Output the [X, Y] coordinate of the center of the cell containing the given text.  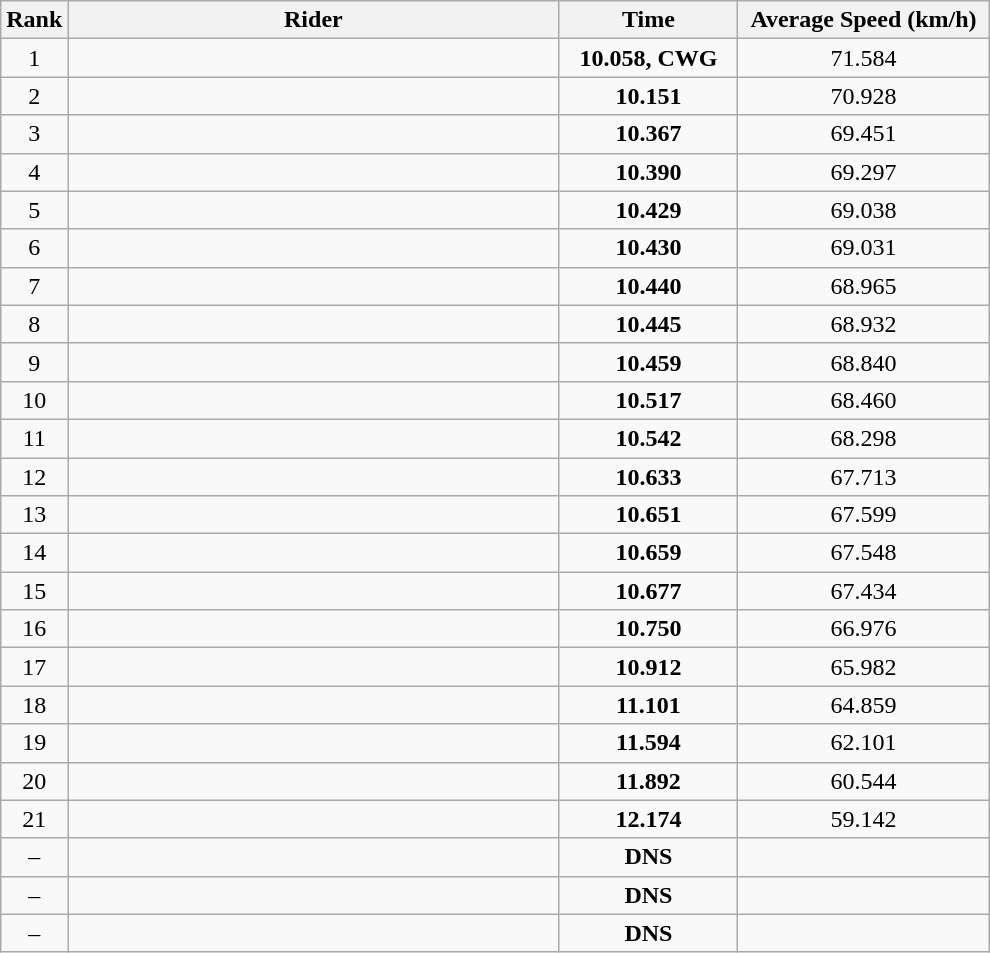
11.892 [648, 781]
1 [34, 58]
Time [648, 20]
70.928 [864, 96]
10.440 [648, 286]
69.038 [864, 210]
68.460 [864, 400]
10.517 [648, 400]
69.451 [864, 134]
62.101 [864, 743]
Rank [34, 20]
12.174 [648, 819]
12 [34, 477]
11 [34, 438]
10 [34, 400]
7 [34, 286]
67.548 [864, 553]
2 [34, 96]
11.101 [648, 705]
66.976 [864, 629]
8 [34, 324]
20 [34, 781]
67.713 [864, 477]
14 [34, 553]
6 [34, 248]
Average Speed (km/h) [864, 20]
Rider [314, 20]
10.445 [648, 324]
15 [34, 591]
68.840 [864, 362]
4 [34, 172]
21 [34, 819]
9 [34, 362]
71.584 [864, 58]
5 [34, 210]
64.859 [864, 705]
65.982 [864, 667]
10.390 [648, 172]
69.031 [864, 248]
60.544 [864, 781]
69.297 [864, 172]
68.298 [864, 438]
10.429 [648, 210]
10.367 [648, 134]
10.912 [648, 667]
18 [34, 705]
10.659 [648, 553]
10.633 [648, 477]
10.750 [648, 629]
10.651 [648, 515]
17 [34, 667]
67.434 [864, 591]
68.965 [864, 286]
10.430 [648, 248]
10.459 [648, 362]
59.142 [864, 819]
16 [34, 629]
68.932 [864, 324]
13 [34, 515]
10.677 [648, 591]
11.594 [648, 743]
67.599 [864, 515]
10.151 [648, 96]
10.542 [648, 438]
10.058, CWG [648, 58]
3 [34, 134]
19 [34, 743]
